Determine the [X, Y] coordinate at the center of the cell enclosing the given text.  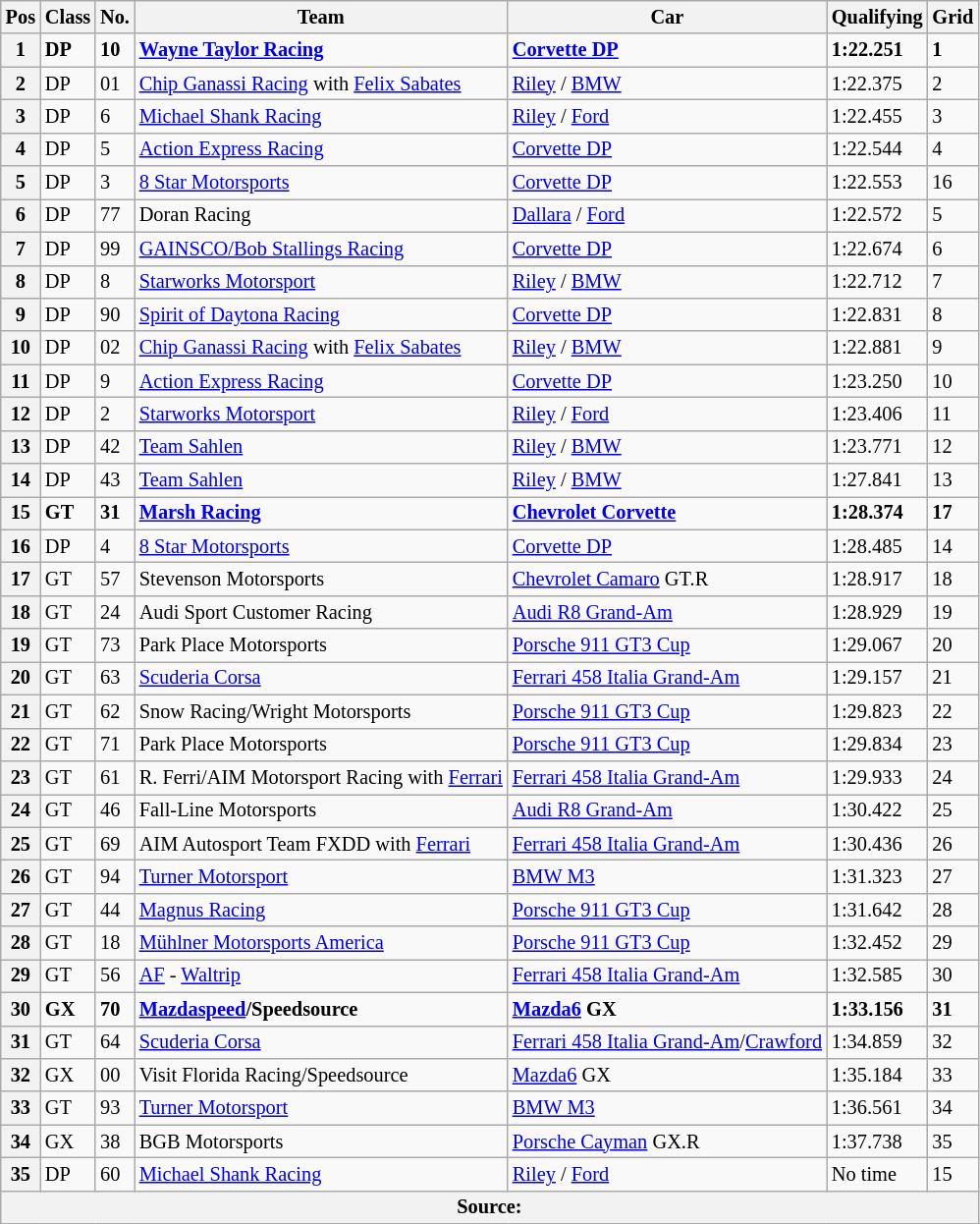
62 [115, 711]
38 [115, 1141]
1:28.485 [878, 546]
AF - Waltrip [321, 975]
1:28.929 [878, 612]
01 [115, 83]
1:29.067 [878, 645]
93 [115, 1108]
Ferrari 458 Italia Grand-Am/Crawford [668, 1042]
GAINSCO/Bob Stallings Racing [321, 249]
Team [321, 17]
1:23.771 [878, 447]
77 [115, 215]
Spirit of Daytona Racing [321, 314]
1:30.436 [878, 844]
BGB Motorsports [321, 1141]
Dallara / Ford [668, 215]
1:22.251 [878, 50]
1:22.553 [878, 183]
1:22.831 [878, 314]
Mühlner Motorsports America [321, 943]
00 [115, 1075]
No. [115, 17]
Fall-Line Motorsports [321, 810]
1:22.544 [878, 149]
1:22.881 [878, 348]
AIM Autosport Team FXDD with Ferrari [321, 844]
Source: [489, 1207]
46 [115, 810]
No time [878, 1174]
Snow Racing/Wright Motorsports [321, 711]
1:22.712 [878, 282]
1:27.841 [878, 480]
Magnus Racing [321, 910]
1:22.572 [878, 215]
90 [115, 314]
Wayne Taylor Racing [321, 50]
44 [115, 910]
1:36.561 [878, 1108]
99 [115, 249]
1:32.452 [878, 943]
Pos [21, 17]
R. Ferri/AIM Motorsport Racing with Ferrari [321, 777]
Car [668, 17]
70 [115, 1009]
1:28.374 [878, 513]
1:23.250 [878, 381]
69 [115, 844]
1:28.917 [878, 579]
1:37.738 [878, 1141]
Chevrolet Corvette [668, 513]
1:30.422 [878, 810]
1:29.823 [878, 711]
Mazdaspeed/Speedsource [321, 1009]
Doran Racing [321, 215]
1:35.184 [878, 1075]
1:31.642 [878, 910]
43 [115, 480]
02 [115, 348]
56 [115, 975]
57 [115, 579]
Qualifying [878, 17]
Marsh Racing [321, 513]
Porsche Cayman GX.R [668, 1141]
1:22.375 [878, 83]
Stevenson Motorsports [321, 579]
73 [115, 645]
Audi Sport Customer Racing [321, 612]
1:32.585 [878, 975]
94 [115, 876]
1:33.156 [878, 1009]
Class [68, 17]
1:23.406 [878, 414]
60 [115, 1174]
1:29.157 [878, 678]
1:34.859 [878, 1042]
42 [115, 447]
Visit Florida Racing/Speedsource [321, 1075]
63 [115, 678]
Chevrolet Camaro GT.R [668, 579]
1:22.455 [878, 116]
1:29.834 [878, 745]
Grid [953, 17]
1:22.674 [878, 249]
1:29.933 [878, 777]
71 [115, 745]
64 [115, 1042]
61 [115, 777]
1:31.323 [878, 876]
